Capture the cell that displays the provided text and extract its [x, y] central coordinate. 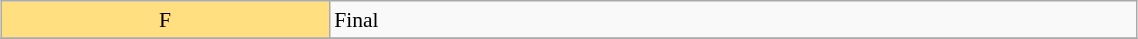
Final [733, 20]
F [165, 20]
